Pinpoint the cell where the given text exists, returning its [X, Y] midpoint coordinate. 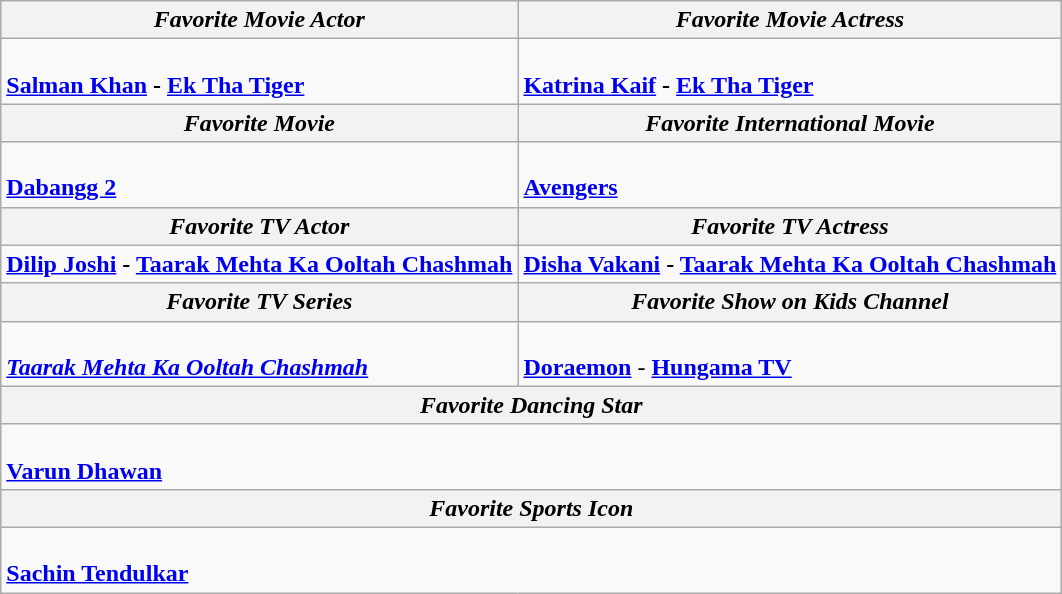
Favorite TV Series [260, 302]
Dabangg 2 [260, 174]
Favorite Movie Actor [260, 20]
Favorite Dancing Star [532, 405]
Salman Khan - Ek Tha Tiger [260, 72]
Varun Dhawan [532, 456]
Favorite Sports Icon [532, 508]
Doraemon - Hungama TV [790, 354]
Dilip Joshi - Taarak Mehta Ka Ooltah Chashmah [260, 264]
Favorite TV Actor [260, 226]
Taarak Mehta Ka Ooltah Chashmah [260, 354]
Sachin Tendulkar [532, 560]
Favorite Movie Actress [790, 20]
Favorite TV Actress [790, 226]
Katrina Kaif - Ek Tha Tiger [790, 72]
Avengers [790, 174]
Disha Vakani - Taarak Mehta Ka Ooltah Chashmah [790, 264]
Favorite Movie [260, 123]
Favorite International Movie [790, 123]
Favorite Show on Kids Channel [790, 302]
